Locate the cell with the specified text and output its (x, y) center coordinate. 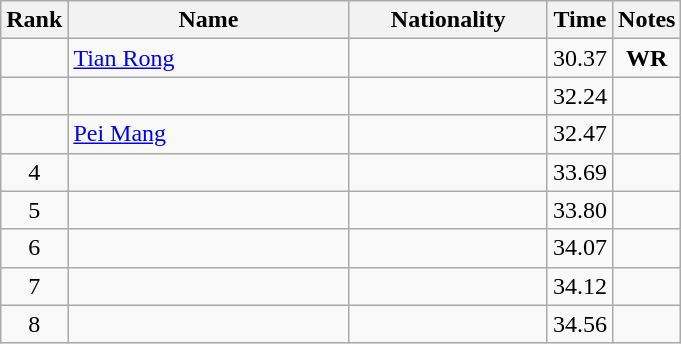
WR (647, 58)
7 (34, 286)
30.37 (580, 58)
Name (208, 20)
32.24 (580, 96)
6 (34, 248)
4 (34, 172)
33.80 (580, 210)
Time (580, 20)
34.12 (580, 286)
5 (34, 210)
34.07 (580, 248)
32.47 (580, 134)
Tian Rong (208, 58)
8 (34, 324)
Rank (34, 20)
Notes (647, 20)
Nationality (448, 20)
Pei Mang (208, 134)
33.69 (580, 172)
34.56 (580, 324)
